Output the (x, y) coordinate of the center of the cell containing the given text.  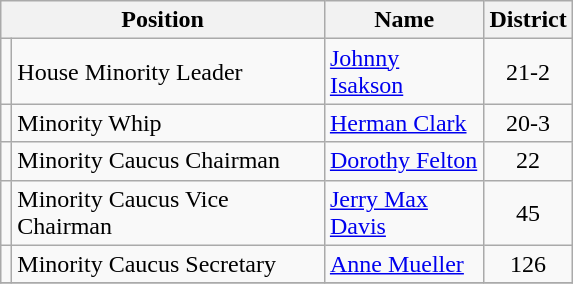
Minority Caucus Chairman (168, 161)
Johnny Isakson (404, 72)
21-2 (528, 72)
22 (528, 161)
Minority Caucus Vice Chairman (168, 212)
District (528, 20)
126 (528, 264)
Minority Whip (168, 123)
Name (404, 20)
Herman Clark (404, 123)
Dorothy Felton (404, 161)
House Minority Leader (168, 72)
Position (163, 20)
Minority Caucus Secretary (168, 264)
45 (528, 212)
Jerry Max Davis (404, 212)
Anne Mueller (404, 264)
20-3 (528, 123)
